Output the [X, Y] coordinate of the center of the cell containing the given text.  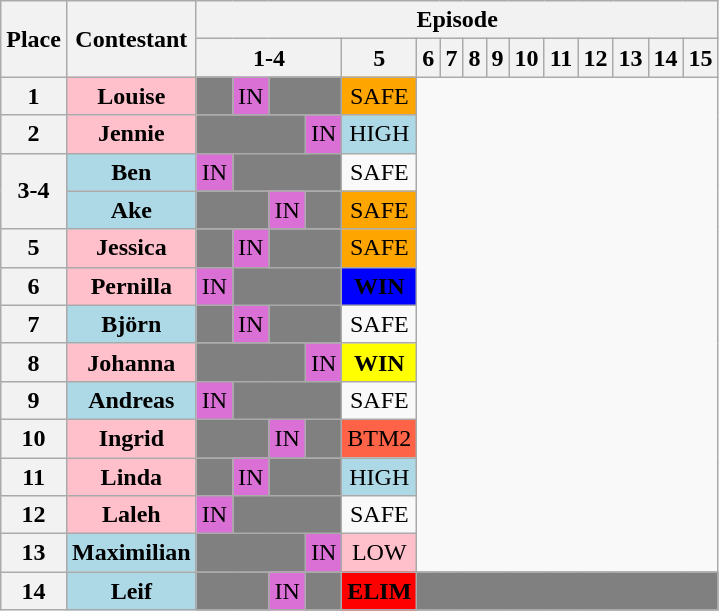
Maximilian [131, 553]
Leif [131, 591]
Ingrid [131, 438]
Pernilla [131, 286]
Jennie [131, 134]
Andreas [131, 400]
Björn [131, 324]
3-4 [34, 191]
15 [700, 58]
2 [34, 134]
Laleh [131, 515]
LOW [380, 553]
Ake [131, 210]
BTM2 [380, 438]
Episode [457, 20]
Johanna [131, 362]
Linda [131, 477]
Contestant [131, 39]
ELIM [380, 591]
Louise [131, 96]
1 [34, 96]
Ben [131, 172]
1-4 [269, 58]
Jessica [131, 248]
Place [34, 39]
